Return the (X, Y) coordinate for the center point of the cell that contains the specified text.  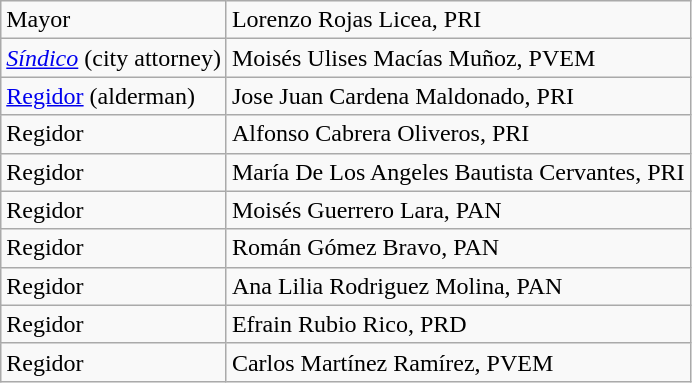
Carlos Martínez Ramírez, PVEM (458, 362)
Román Gómez Bravo, PAN (458, 248)
María De Los Angeles Bautista Cervantes, PRI (458, 172)
Lorenzo Rojas Licea, PRI (458, 20)
Síndico (city attorney) (114, 58)
Ana Lilia Rodriguez Molina, PAN (458, 286)
Mayor (114, 20)
Alfonso Cabrera Oliveros, PRI (458, 134)
Moisés Ulises Macías Muñoz, PVEM (458, 58)
Efrain Rubio Rico, PRD (458, 324)
Moisés Guerrero Lara, PAN (458, 210)
Regidor (alderman) (114, 96)
Jose Juan Cardena Maldonado, PRI (458, 96)
